Return [x, y] of the center of cell containing provided text 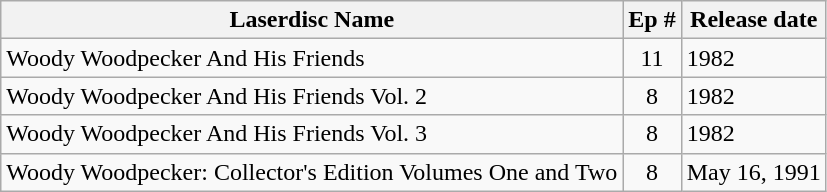
Woody Woodpecker And His Friends Vol. 2 [312, 96]
Woody Woodpecker: Collector's Edition Volumes One and Two [312, 172]
11 [652, 58]
May 16, 1991 [754, 172]
Woody Woodpecker And His Friends Vol. 3 [312, 134]
Ep # [652, 20]
Release date [754, 20]
Laserdisc Name [312, 20]
Woody Woodpecker And His Friends [312, 58]
